Identify which cell holds the provided text, then report its [x, y] central coordinate. 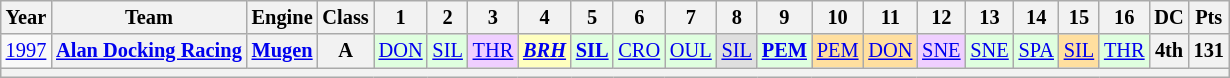
1 [401, 17]
4th [1168, 51]
12 [941, 17]
4 [544, 17]
Mugen [282, 51]
2 [447, 17]
Alan Docking Racing [148, 51]
8 [737, 17]
131 [1209, 51]
Year [26, 17]
10 [838, 17]
14 [1036, 17]
OUL [691, 51]
BRH [544, 51]
6 [639, 17]
DC [1168, 17]
Team [148, 17]
1997 [26, 51]
9 [784, 17]
5 [592, 17]
7 [691, 17]
3 [493, 17]
CRO [639, 51]
A [346, 51]
11 [890, 17]
SPA [1036, 51]
16 [1124, 17]
15 [1079, 17]
Class [346, 17]
Engine [282, 17]
13 [989, 17]
Pts [1209, 17]
